From the cell containing the given text, extract its center point as [x, y] coordinate. 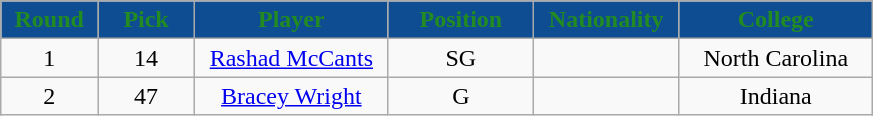
Nationality [606, 20]
Pick [146, 20]
1 [50, 58]
Player [291, 20]
SG [460, 58]
Round [50, 20]
North Carolina [776, 58]
College [776, 20]
2 [50, 96]
G [460, 96]
47 [146, 96]
Position [460, 20]
Indiana [776, 96]
14 [146, 58]
Rashad McCants [291, 58]
Bracey Wright [291, 96]
